Identify which cell holds the provided text, then report its [x, y] central coordinate. 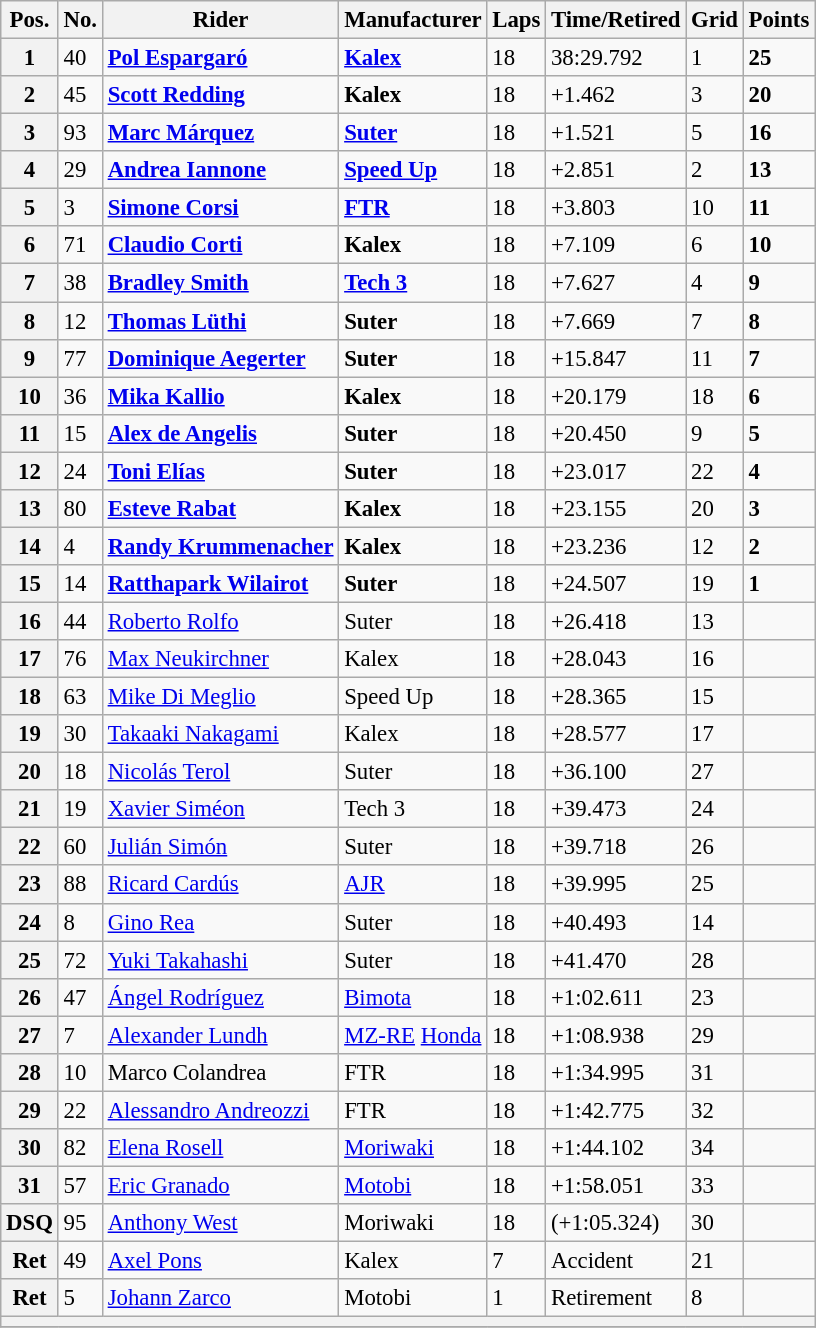
+28.577 [616, 734]
88 [80, 885]
Max Neukirchner [220, 659]
Bradley Smith [220, 283]
Gino Rea [220, 922]
82 [80, 1148]
+1:44.102 [616, 1148]
Eric Granado [220, 1185]
+36.100 [616, 772]
Dominique Aegerter [220, 358]
76 [80, 659]
Scott Redding [220, 95]
72 [80, 960]
+24.507 [616, 584]
(+1:05.324) [616, 1223]
Esteve Rabat [220, 509]
Marco Colandrea [220, 1073]
+2.851 [616, 170]
+1:34.995 [616, 1073]
Manufacturer [413, 20]
93 [80, 133]
80 [80, 509]
+39.473 [616, 809]
+7.669 [616, 321]
38 [80, 283]
33 [714, 1185]
+23.155 [616, 509]
Yuki Takahashi [220, 960]
32 [714, 1110]
+15.847 [616, 358]
44 [80, 621]
77 [80, 358]
Laps [516, 20]
MZ-RE Honda [413, 1035]
Elena Rosell [220, 1148]
+41.470 [616, 960]
+7.627 [616, 283]
No. [80, 20]
+39.995 [616, 885]
Randy Krummenacher [220, 546]
Rider [220, 20]
+1.521 [616, 133]
+28.365 [616, 697]
36 [80, 396]
57 [80, 1185]
49 [80, 1261]
Axel Pons [220, 1261]
+7.109 [616, 245]
Marc Márquez [220, 133]
Pos. [30, 20]
Johann Zarco [220, 1298]
Retirement [616, 1298]
DSQ [30, 1223]
Points [778, 20]
Roberto Rolfo [220, 621]
+20.450 [616, 433]
40 [80, 58]
71 [80, 245]
Andrea Iannone [220, 170]
+26.418 [616, 621]
63 [80, 697]
+1.462 [616, 95]
Simone Corsi [220, 208]
95 [80, 1223]
+1:02.611 [616, 997]
Mika Kallio [220, 396]
45 [80, 95]
47 [80, 997]
+1:08.938 [616, 1035]
Anthony West [220, 1223]
Alex de Angelis [220, 433]
AJR [413, 885]
Thomas Lüthi [220, 321]
Claudio Corti [220, 245]
Takaaki Nakagami [220, 734]
Grid [714, 20]
+1:42.775 [616, 1110]
38:29.792 [616, 58]
+1:58.051 [616, 1185]
60 [80, 847]
Bimota [413, 997]
Ricard Cardús [220, 885]
Time/Retired [616, 20]
Accident [616, 1261]
Julián Simón [220, 847]
Xavier Siméon [220, 809]
Nicolás Terol [220, 772]
Mike Di Meglio [220, 697]
Pol Espargaró [220, 58]
+40.493 [616, 922]
+23.017 [616, 471]
Alexander Lundh [220, 1035]
+23.236 [616, 546]
Ratthapark Wilairot [220, 584]
Alessandro Andreozzi [220, 1110]
+28.043 [616, 659]
Toni Elías [220, 471]
Ángel Rodríguez [220, 997]
+20.179 [616, 396]
34 [714, 1148]
+3.803 [616, 208]
+39.718 [616, 847]
